For the text-containing cell, return its midpoint in (X, Y) coordinate format. 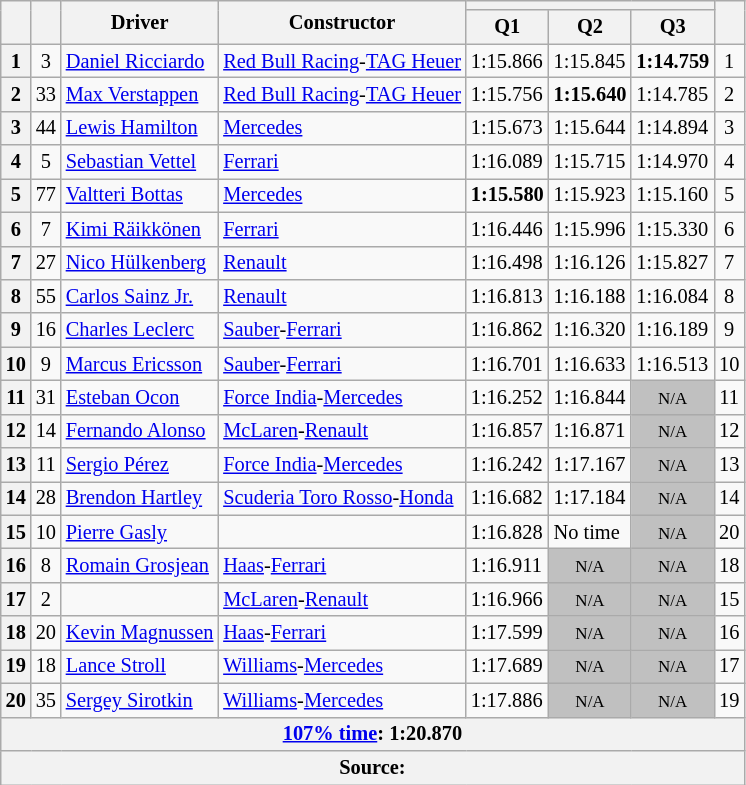
1:16.446 (508, 229)
1:15.845 (590, 61)
1:17.886 (508, 700)
1:15.827 (672, 263)
1:16.513 (672, 364)
1:16.813 (508, 296)
Q3 (672, 27)
Brendon Hartley (140, 498)
Pierre Gasly (140, 532)
Constructor (342, 22)
Driver (140, 22)
44 (46, 128)
28 (46, 498)
1:16.857 (508, 431)
1:17.167 (590, 465)
1:17.599 (508, 633)
35 (46, 700)
1:16.682 (508, 498)
1:16.242 (508, 465)
No time (590, 532)
Esteban Ocon (140, 397)
1:15.996 (590, 229)
1:14.894 (672, 128)
Q2 (590, 27)
1:17.184 (590, 498)
1:16.862 (508, 330)
1:16.633 (590, 364)
1:15.715 (590, 162)
1:16.126 (590, 263)
107% time: 1:20.870 (372, 734)
1:14.970 (672, 162)
1:16.966 (508, 599)
1:15.673 (508, 128)
1:16.089 (508, 162)
Lance Stroll (140, 666)
1:15.756 (508, 94)
27 (46, 263)
1:14.785 (672, 94)
Nico Hülkenberg (140, 263)
1:14.759 (672, 61)
1:16.188 (590, 296)
1:15.160 (672, 195)
Sergey Sirotkin (140, 700)
31 (46, 397)
1:15.580 (508, 195)
Scuderia Toro Rosso-Honda (342, 498)
1:16.871 (590, 431)
1:15.923 (590, 195)
Kimi Räikkönen (140, 229)
Valtteri Bottas (140, 195)
1:16.252 (508, 397)
Romain Grosjean (140, 565)
1:16.320 (590, 330)
1:16.911 (508, 565)
1:15.866 (508, 61)
Charles Leclerc (140, 330)
Sergio Pérez (140, 465)
Max Verstappen (140, 94)
Daniel Ricciardo (140, 61)
1:16.084 (672, 296)
Kevin Magnussen (140, 633)
33 (46, 94)
Source: (372, 767)
1:15.640 (590, 94)
1:16.498 (508, 263)
1:16.828 (508, 532)
1:16.701 (508, 364)
1:15.330 (672, 229)
Lewis Hamilton (140, 128)
Marcus Ericsson (140, 364)
1:15.644 (590, 128)
Q1 (508, 27)
Sebastian Vettel (140, 162)
1:17.689 (508, 666)
1:16.189 (672, 330)
77 (46, 195)
Fernando Alonso (140, 431)
55 (46, 296)
Carlos Sainz Jr. (140, 296)
1:16.844 (590, 397)
